Extract the (x, y) coordinate from the center of the cell holding the provided text.  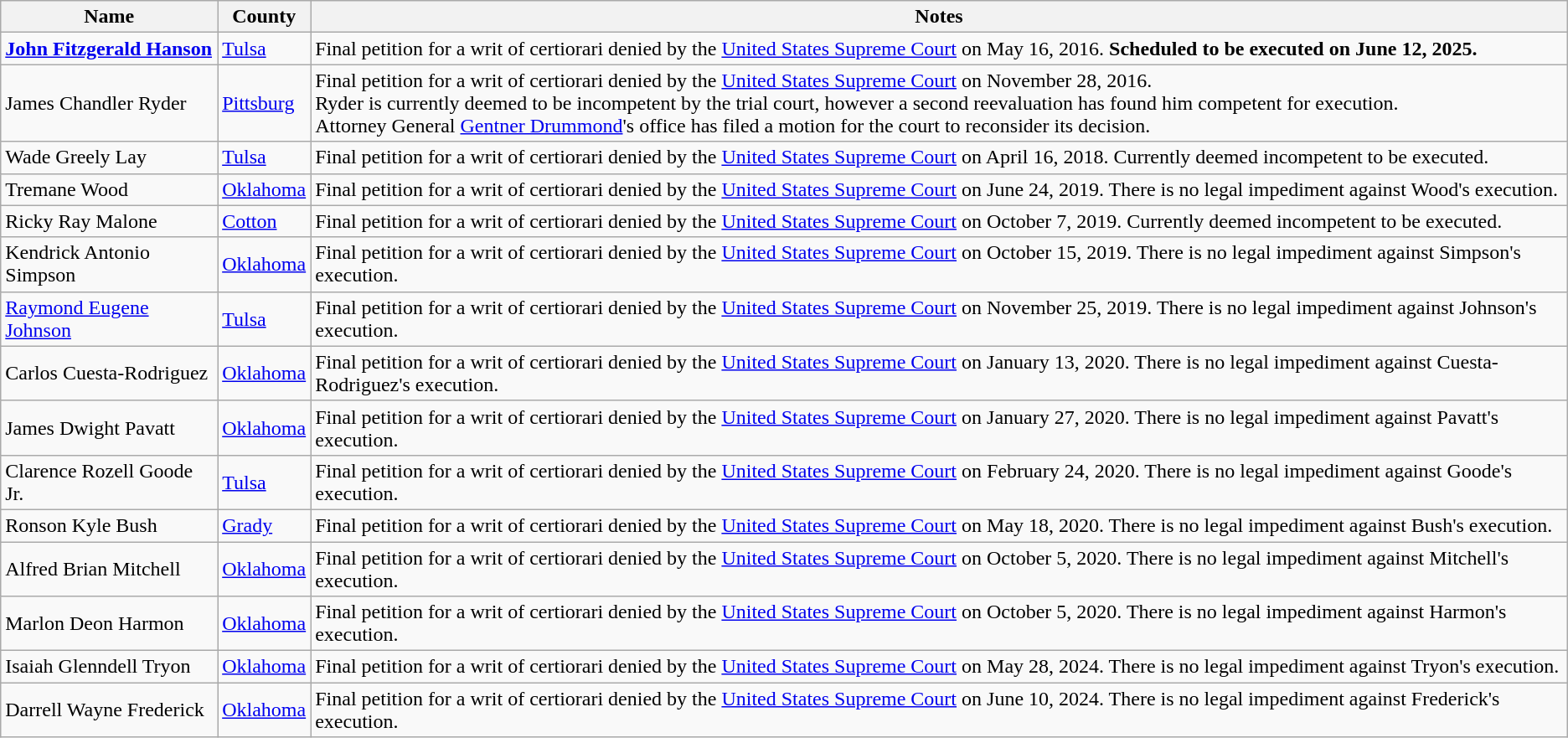
Darrell Wayne Frederick (109, 710)
County (265, 17)
Final petition for a writ of certiorari denied by the United States Supreme Court on April 16, 2018. Currently deemed incompetent to be executed. (940, 157)
Clarence Rozell Goode Jr. (109, 483)
John Fitzgerald Hanson (109, 49)
James Chandler Ryder (109, 103)
Alfred Brian Mitchell (109, 568)
Notes (940, 17)
Wade Greely Lay (109, 157)
Carlos Cuesta-Rodriguez (109, 374)
Isaiah Glenndell Tryon (109, 667)
Final petition for a writ of certiorari denied by the United States Supreme Court on October 7, 2019. Currently deemed incompetent to be executed. (940, 221)
Ronson Kyle Bush (109, 525)
James Dwight Pavatt (109, 427)
Grady (265, 525)
Cotton (265, 221)
Ricky Ray Malone (109, 221)
Tremane Wood (109, 189)
Name (109, 17)
Kendrick Antonio Simpson (109, 265)
Marlon Deon Harmon (109, 623)
Final petition for a writ of certiorari denied by the United States Supreme Court on May 16, 2016. Scheduled to be executed on June 12, 2025. (940, 49)
Pittsburg (265, 103)
Raymond Eugene Johnson (109, 318)
